Search for the cell housing the specified text and yield its (X, Y) center coordinate. 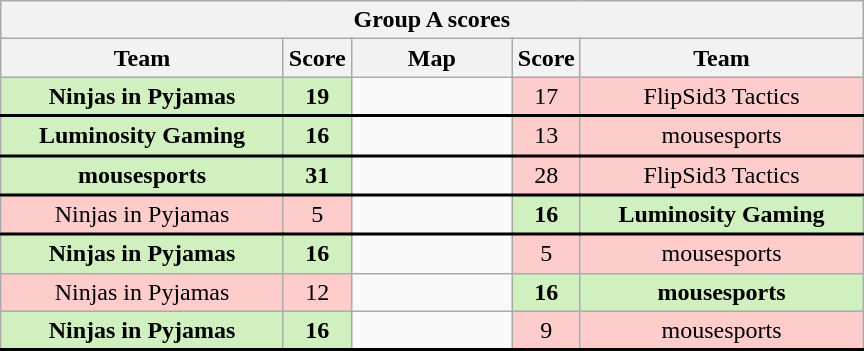
28 (546, 175)
Map (432, 58)
31 (317, 175)
13 (546, 136)
9 (546, 330)
19 (317, 96)
17 (546, 96)
Group A scores (432, 20)
12 (317, 292)
